Capture the cell that displays the provided text and extract its [X, Y] central coordinate. 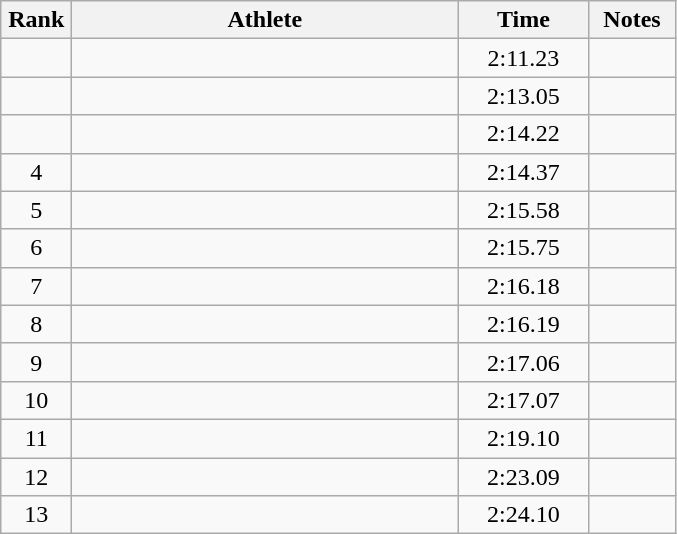
2:16.19 [524, 324]
5 [36, 210]
Rank [36, 20]
2:15.58 [524, 210]
2:17.06 [524, 362]
2:19.10 [524, 438]
7 [36, 286]
2:13.05 [524, 96]
Time [524, 20]
2:17.07 [524, 400]
4 [36, 172]
8 [36, 324]
10 [36, 400]
Athlete [265, 20]
Notes [632, 20]
9 [36, 362]
2:14.22 [524, 134]
2:24.10 [524, 515]
2:11.23 [524, 58]
2:16.18 [524, 286]
2:23.09 [524, 477]
13 [36, 515]
12 [36, 477]
2:14.37 [524, 172]
6 [36, 248]
2:15.75 [524, 248]
11 [36, 438]
